Scan for the cell matching the given text and deliver its [X, Y] coordinate at center. 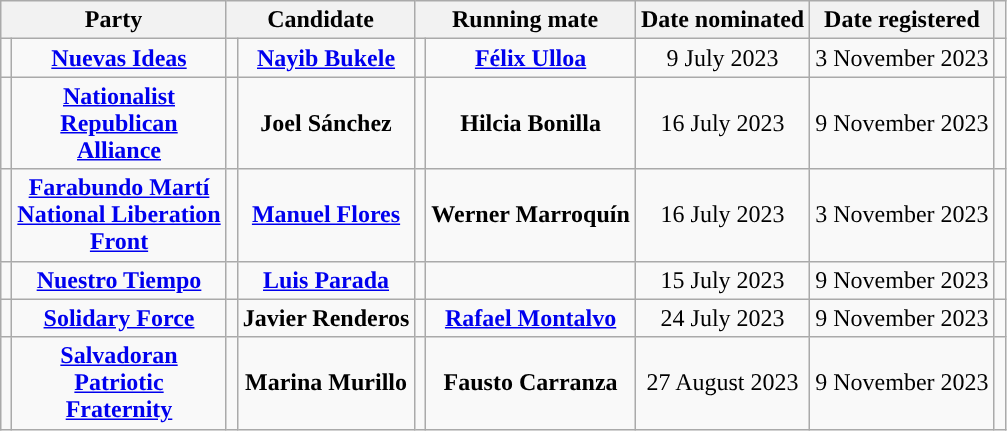
Farabundo MartíNational LiberationFront [119, 215]
Fausto Carranza [531, 383]
Luis Parada [326, 280]
27 August 2023 [722, 383]
Rafael Montalvo [531, 318]
Joel Sánchez [326, 123]
Party [114, 20]
Date nominated [722, 20]
Nuevas Ideas [119, 58]
Nuestro Tiempo [119, 280]
9 July 2023 [722, 58]
Javier Renderos [326, 318]
15 July 2023 [722, 280]
SalvadoranPatrioticFraternity [119, 383]
24 July 2023 [722, 318]
Running mate [526, 20]
Solidary Force [119, 318]
Hilcia Bonilla [531, 123]
Candidate [320, 20]
Manuel Flores [326, 215]
Date registered [902, 20]
Marina Murillo [326, 383]
Werner Marroquín [531, 215]
Nayib Bukele [326, 58]
Félix Ulloa [531, 58]
NationalistRepublicanAlliance [119, 123]
